Identify which cell holds the provided text, then report its [x, y] central coordinate. 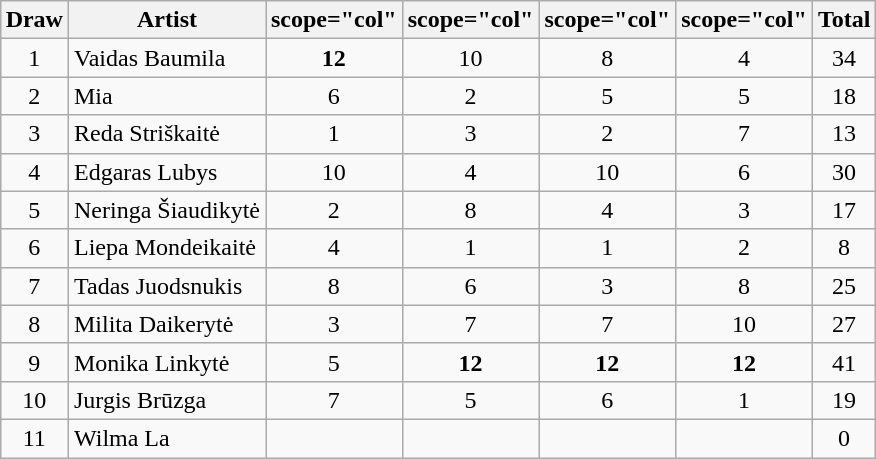
Total [844, 20]
30 [844, 172]
Tadas Juodsnukis [166, 286]
Wilma La [166, 438]
34 [844, 58]
0 [844, 438]
25 [844, 286]
27 [844, 324]
Jurgis Brūzga [166, 400]
Artist [166, 20]
Edgaras Lubys [166, 172]
Mia [166, 96]
13 [844, 134]
Liepa Mondeikaitė [166, 248]
19 [844, 400]
Reda Striškaitė [166, 134]
Vaidas Baumila [166, 58]
18 [844, 96]
Draw [34, 20]
41 [844, 362]
Monika Linkytė [166, 362]
17 [844, 210]
9 [34, 362]
Neringa Šiaudikytė [166, 210]
11 [34, 438]
Milita Daikerytė [166, 324]
